Extract the [X, Y] coordinate from the center of the cell holding the provided text.  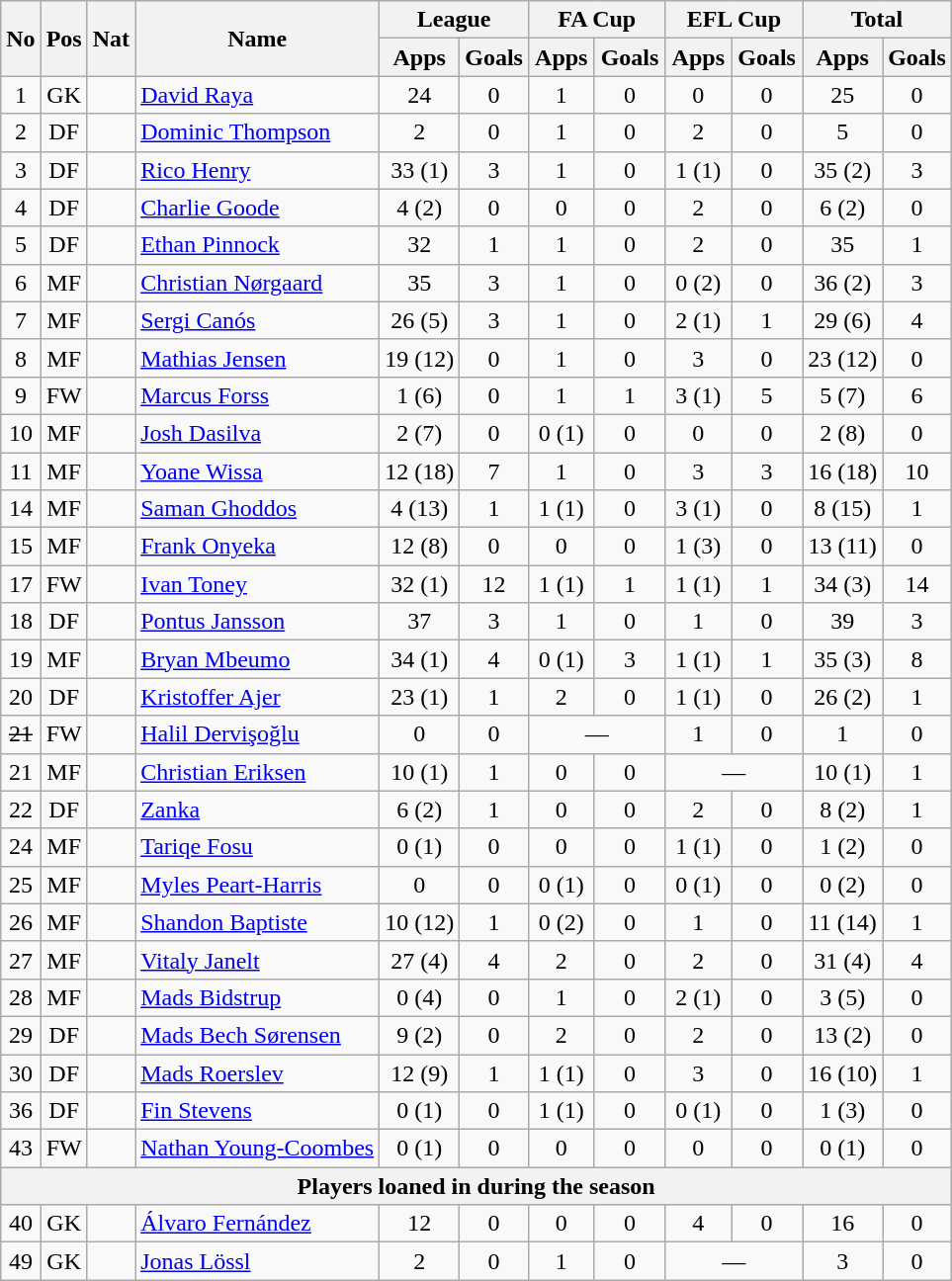
Zanka [257, 810]
Mathias Jensen [257, 358]
Rico Henry [257, 170]
Sergi Canós [257, 320]
35 (2) [842, 170]
Myles Peart-Harris [257, 885]
Ivan Toney [257, 584]
Nathan Young-Coombes [257, 1149]
12 (18) [419, 471]
8 (15) [842, 509]
3 (5) [842, 997]
39 [842, 622]
David Raya [257, 95]
FA Cup [597, 20]
40 [21, 1224]
Bryan Mbeumo [257, 659]
28 [21, 997]
29 (6) [842, 320]
Christian Nørgaard [257, 283]
8 (2) [842, 810]
29 [21, 1035]
34 (3) [842, 584]
11 (14) [842, 922]
9 (2) [419, 1035]
Frank Onyeka [257, 547]
32 [419, 245]
33 (1) [419, 170]
11 [21, 471]
13 (11) [842, 547]
0 (4) [419, 997]
Dominic Thompson [257, 132]
Charlie Goode [257, 208]
Halil Dervişoğlu [257, 734]
27 [21, 960]
Yoane Wissa [257, 471]
12 (9) [419, 1072]
Álvaro Fernández [257, 1224]
No [21, 39]
19 [21, 659]
26 (2) [842, 697]
16 (18) [842, 471]
League [455, 20]
16 [842, 1224]
Vitaly Janelt [257, 960]
Total [878, 20]
26 [21, 922]
15 [21, 547]
23 (1) [419, 697]
31 (4) [842, 960]
Shandon Baptiste [257, 922]
20 [21, 697]
Saman Ghoddos [257, 509]
34 (1) [419, 659]
2 (8) [842, 433]
Ethan Pinnock [257, 245]
19 (12) [419, 358]
Players loaned in during the season [476, 1186]
9 [21, 395]
Christian Eriksen [257, 772]
49 [21, 1261]
22 [21, 810]
23 (12) [842, 358]
Jonas Lössl [257, 1261]
36 [21, 1111]
43 [21, 1149]
Tariqe Fosu [257, 847]
Pos [63, 39]
2 (7) [419, 433]
Fin Stevens [257, 1111]
36 (2) [842, 283]
Kristoffer Ajer [257, 697]
Name [257, 39]
12 (8) [419, 547]
18 [21, 622]
27 (4) [419, 960]
10 (12) [419, 922]
26 (5) [419, 320]
1 (2) [842, 847]
35 (3) [842, 659]
Mads Roerslev [257, 1072]
13 (2) [842, 1035]
1 (6) [419, 395]
30 [21, 1072]
Mads Bech Sørensen [257, 1035]
EFL Cup [734, 20]
5 (7) [842, 395]
Marcus Forss [257, 395]
4 (2) [419, 208]
16 (10) [842, 1072]
Pontus Jansson [257, 622]
Nat [111, 39]
37 [419, 622]
Josh Dasilva [257, 433]
4 (13) [419, 509]
Mads Bidstrup [257, 997]
17 [21, 584]
32 (1) [419, 584]
